Pinpoint the cell where the given text exists, returning its (X, Y) midpoint coordinate. 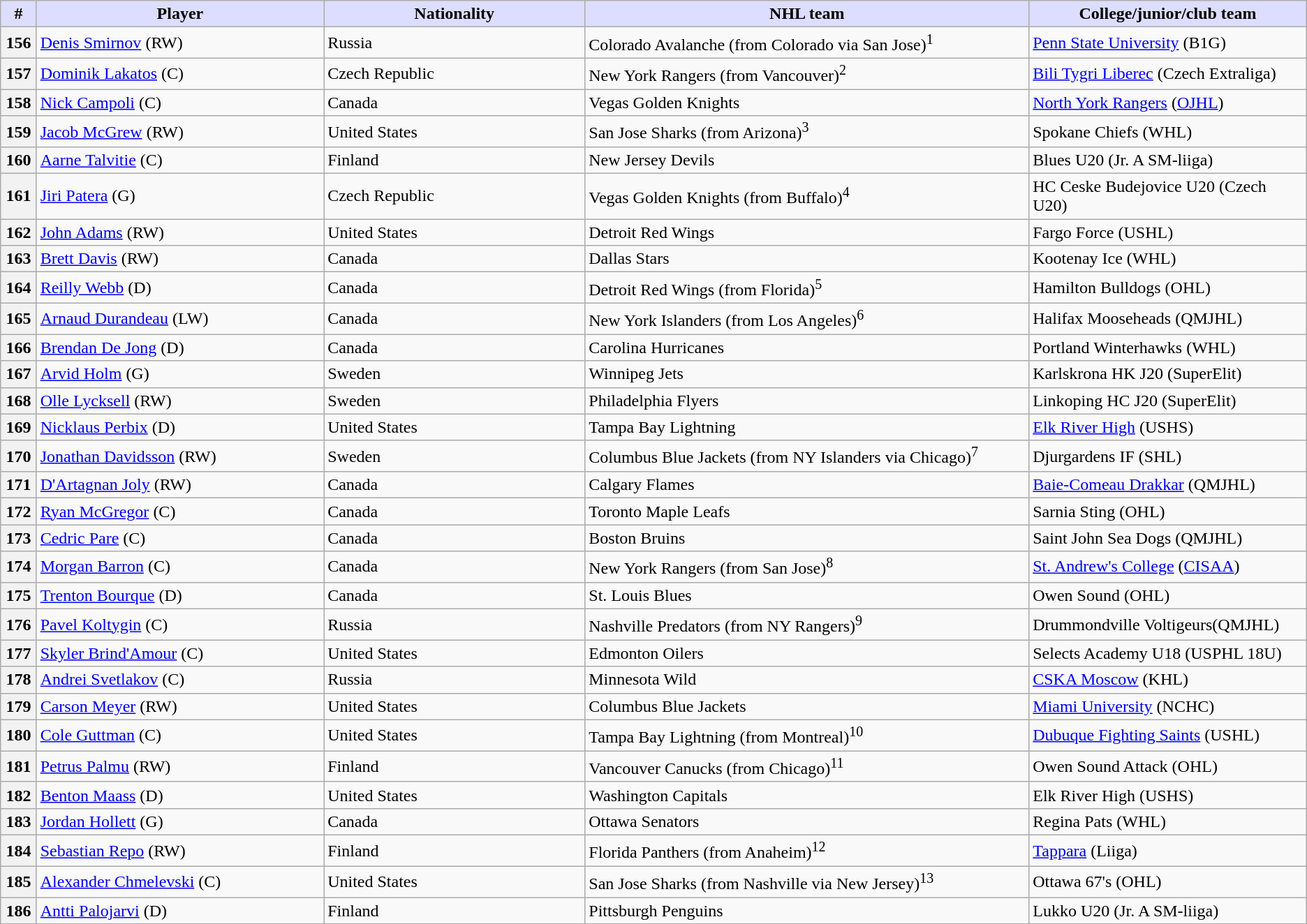
Skyler Brind'Amour (C) (180, 653)
Baie-Comeau Drakkar (QMJHL) (1168, 485)
Carson Meyer (RW) (180, 706)
Owen Sound (OHL) (1168, 595)
Jordan Hollett (G) (180, 821)
Tappara (Liiga) (1168, 850)
Brendan De Jong (D) (180, 348)
Regina Pats (WHL) (1168, 821)
Dubuque Fighting Saints (USHL) (1168, 736)
Kootenay Ice (WHL) (1168, 259)
Columbus Blue Jackets (from NY Islanders via Chicago)7 (807, 456)
Minnesota Wild (807, 680)
Portland Winterhawks (WHL) (1168, 348)
182 (18, 795)
Columbus Blue Jackets (807, 706)
Owen Sound Attack (OHL) (1168, 766)
Denis Smirnov (RW) (180, 43)
164 (18, 288)
Trenton Bourque (D) (180, 595)
Karlskrona HK J20 (SuperElit) (1168, 374)
College/junior/club team (1168, 14)
Djurgardens IF (SHL) (1168, 456)
Arnaud Durandeau (LW) (180, 318)
San Jose Sharks (from Nashville via New Jersey)13 (807, 882)
166 (18, 348)
New Jersey Devils (807, 161)
181 (18, 766)
Colorado Avalanche (from Colorado via San Jose)1 (807, 43)
Arvid Holm (G) (180, 374)
D'Artagnan Joly (RW) (180, 485)
Miami University (NCHC) (1168, 706)
184 (18, 850)
173 (18, 538)
175 (18, 595)
Washington Capitals (807, 795)
Andrei Svetlakov (C) (180, 680)
New York Rangers (from Vancouver)2 (807, 74)
Petrus Palmu (RW) (180, 766)
Nationality (455, 14)
Calgary Flames (807, 485)
Olle Lycksell (RW) (180, 401)
158 (18, 103)
Cole Guttman (C) (180, 736)
Nicklaus Perbix (D) (180, 427)
St. Louis Blues (807, 595)
180 (18, 736)
Vancouver Canucks (from Chicago)11 (807, 766)
171 (18, 485)
Bili Tygri Liberec (Czech Extraliga) (1168, 74)
185 (18, 882)
165 (18, 318)
Antti Palojarvi (D) (180, 911)
172 (18, 512)
Philadelphia Flyers (807, 401)
Benton Maass (D) (180, 795)
Jiri Patera (G) (180, 197)
156 (18, 43)
Detroit Red Wings (from Florida)5 (807, 288)
Ryan McGregor (C) (180, 512)
Brett Davis (RW) (180, 259)
Pavel Koltygin (C) (180, 625)
Linkoping HC J20 (SuperElit) (1168, 401)
176 (18, 625)
Jonathan Davidsson (RW) (180, 456)
Boston Bruins (807, 538)
169 (18, 427)
186 (18, 911)
157 (18, 74)
183 (18, 821)
New York Rangers (from San Jose)8 (807, 567)
178 (18, 680)
New York Islanders (from Los Angeles)6 (807, 318)
NHL team (807, 14)
Jacob McGrew (RW) (180, 131)
Dominik Lakatos (C) (180, 74)
Tampa Bay Lightning (from Montreal)10 (807, 736)
Pittsburgh Penguins (807, 911)
Morgan Barron (C) (180, 567)
Vegas Golden Knights (from Buffalo)4 (807, 197)
St. Andrew's College (CISAA) (1168, 567)
John Adams (RW) (180, 232)
163 (18, 259)
Saint John Sea Dogs (QMJHL) (1168, 538)
North York Rangers (OJHL) (1168, 103)
Drummondville Voltigeurs(QMJHL) (1168, 625)
Penn State University (B1G) (1168, 43)
CSKA Moscow (KHL) (1168, 680)
Tampa Bay Lightning (807, 427)
170 (18, 456)
Dallas Stars (807, 259)
Player (180, 14)
162 (18, 232)
168 (18, 401)
Carolina Hurricanes (807, 348)
Winnipeg Jets (807, 374)
Edmonton Oilers (807, 653)
# (18, 14)
Florida Panthers (from Anaheim)12 (807, 850)
Cedric Pare (C) (180, 538)
San Jose Sharks (from Arizona)3 (807, 131)
Vegas Golden Knights (807, 103)
Selects Academy U18 (USPHL 18U) (1168, 653)
159 (18, 131)
Ottawa Senators (807, 821)
Hamilton Bulldogs (OHL) (1168, 288)
Sarnia Sting (OHL) (1168, 512)
Halifax Mooseheads (QMJHL) (1168, 318)
Alexander Chmelevski (C) (180, 882)
HC Ceske Budejovice U20 (Czech U20) (1168, 197)
Ottawa 67's (OHL) (1168, 882)
Spokane Chiefs (WHL) (1168, 131)
179 (18, 706)
160 (18, 161)
Reilly Webb (D) (180, 288)
Detroit Red Wings (807, 232)
Fargo Force (USHL) (1168, 232)
Toronto Maple Leafs (807, 512)
Aarne Talvitie (C) (180, 161)
Nick Campoli (C) (180, 103)
Lukko U20 (Jr. A SM-liiga) (1168, 911)
177 (18, 653)
174 (18, 567)
Nashville Predators (from NY Rangers)9 (807, 625)
Sebastian Repo (RW) (180, 850)
167 (18, 374)
161 (18, 197)
Blues U20 (Jr. A SM-liiga) (1168, 161)
